Pinpoint the cell where the given text exists, returning its [x, y] midpoint coordinate. 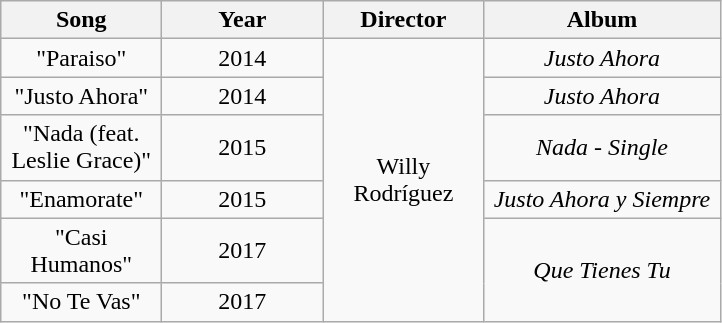
Que Tienes Tu [602, 270]
Director [404, 20]
Willy Rodríguez [404, 180]
Song [82, 20]
Album [602, 20]
"Paraiso" [82, 58]
"No Te Vas" [82, 302]
Year [242, 20]
Nada - Single [602, 148]
"Justo Ahora" [82, 96]
Justo Ahora y Siempre [602, 199]
"Enamorate" [82, 199]
"Casi Humanos" [82, 250]
"Nada (feat. Leslie Grace)" [82, 148]
